Detect which cell encompasses the target text, then output its (X, Y) center coordinate. 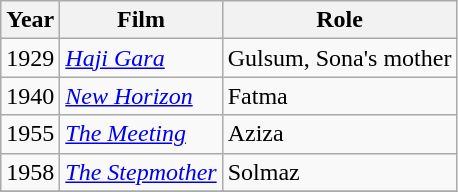
1958 (30, 172)
New Horizon (141, 96)
Haji Gara (141, 58)
Role (340, 20)
The Stepmother (141, 172)
Solmaz (340, 172)
Aziza (340, 134)
Year (30, 20)
1955 (30, 134)
1940 (30, 96)
1929 (30, 58)
Film (141, 20)
Fatma (340, 96)
Gulsum, Sona's mother (340, 58)
The Meeting (141, 134)
